Detect which cell encompasses the target text, then output its (x, y) center coordinate. 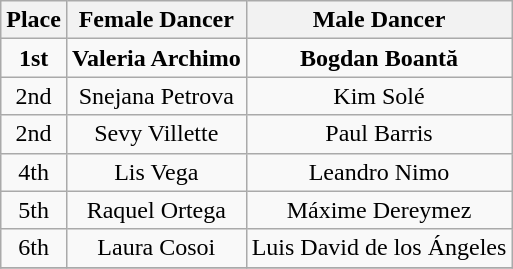
Raquel Ortega (156, 210)
5th (34, 210)
Máxime Dereymez (379, 210)
6th (34, 248)
Laura Cosoi (156, 248)
Luis David de los Ángeles (379, 248)
Paul Barris (379, 134)
Lis Vega (156, 172)
Sevy Villette (156, 134)
Snejana Petrova (156, 96)
Valeria Archimo (156, 58)
1st (34, 58)
Kim Solé (379, 96)
Place (34, 20)
4th (34, 172)
Leandro Nimo (379, 172)
Female Dancer (156, 20)
Bogdan Boantă (379, 58)
Male Dancer (379, 20)
